Determine the (X, Y) coordinate at the center of the cell enclosing the given text.  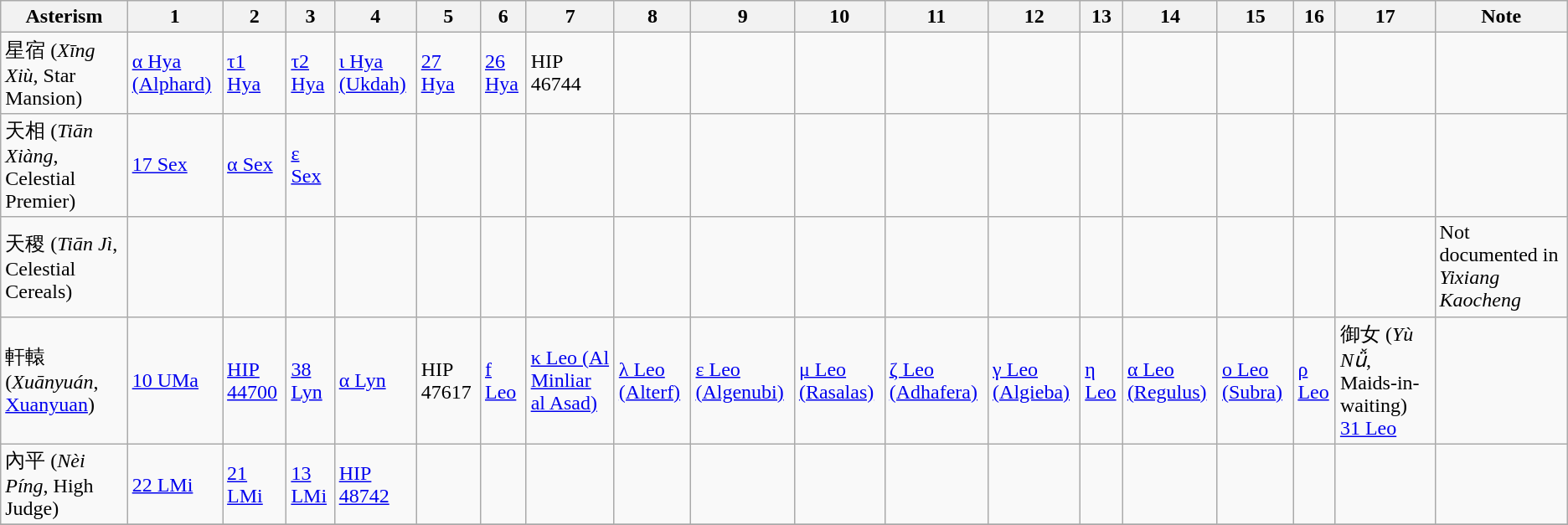
11 (936, 17)
5 (448, 17)
21 LMi (255, 484)
22 LMi (174, 484)
16 (1315, 17)
ζ Leo (Adhafera) (936, 380)
軒轅 (Xuānyuán, Xuanyuan) (64, 380)
12 (1034, 17)
η Leo (1102, 380)
τ2 Hya (310, 74)
17 (1385, 17)
26 Hya (503, 74)
τ1 Hya (255, 74)
4 (375, 17)
13 (1102, 17)
α Leo (Regulus) (1169, 380)
1 (174, 17)
14 (1169, 17)
γ Leo (Algieba) (1034, 380)
ε Sex (310, 165)
2 (255, 17)
κ Leo (Al Minliar al Asad) (570, 380)
9 (742, 17)
Asterism (64, 17)
天稷 (Tiān Jì, Celestial Cereals) (64, 266)
Note (1501, 17)
8 (652, 17)
3 (310, 17)
ε Leo (Algenubi) (742, 380)
α Hya (Alphard) (174, 74)
HIP 46744 (570, 74)
f Leo (503, 380)
6 (503, 17)
27 Hya (448, 74)
HIP 44700 (255, 380)
μ Leo (Rasalas) (839, 380)
α Lyn (375, 380)
御女 (Yù Nǚ, Maids-in-waiting) 31 Leo (1385, 380)
Not documented in Yixiang Kaocheng (1501, 266)
ι Hya (Ukdah) (375, 74)
10 (839, 17)
HIP 47617 (448, 380)
星宿 (Xīng Xiù, Star Mansion) (64, 74)
ρ Leo (1315, 380)
7 (570, 17)
15 (1255, 17)
13 LMi (310, 484)
λ Leo (Alterf) (652, 380)
內平 (Nèi Píng, High Judge) (64, 484)
ο Leo (Subra) (1255, 380)
HIP 48742 (375, 484)
17 Sex (174, 165)
α Sex (255, 165)
天相 (Tiān Xiàng, Celestial Premier) (64, 165)
38 Lyn (310, 380)
10 UMa (174, 380)
